Detect which cell encompasses the target text, then output its [X, Y] center coordinate. 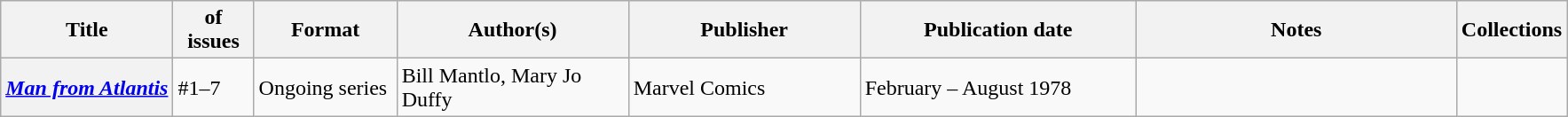
Bill Mantlo, Mary Jo Duffy [513, 87]
Ongoing series [325, 87]
Author(s) [513, 30]
#1–7 [213, 87]
Format [325, 30]
Collections [1511, 30]
Man from Atlantis [87, 87]
of issues [213, 30]
Title [87, 30]
Notes [1296, 30]
Marvel Comics [744, 87]
Publisher [744, 30]
Publication date [997, 30]
February – August 1978 [997, 87]
